Return [X, Y] of the center of cell containing provided text 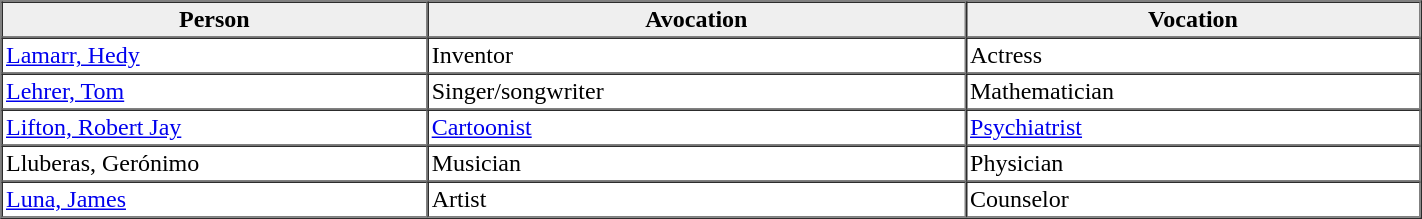
Lluberas, Gerónimo [215, 164]
Singer/songwriter [696, 92]
Lamarr, Hedy [215, 56]
Luna, James [215, 200]
Cartoonist [696, 128]
Psychiatrist [1194, 128]
Lifton, Robert Jay [215, 128]
Mathematician [1194, 92]
Musician [696, 164]
Lehrer, Tom [215, 92]
Vocation [1194, 20]
Artist [696, 200]
Physician [1194, 164]
Person [215, 20]
Counselor [1194, 200]
Inventor [696, 56]
Actress [1194, 56]
Avocation [696, 20]
